Pinpoint the cell where the given text exists, returning its (x, y) midpoint coordinate. 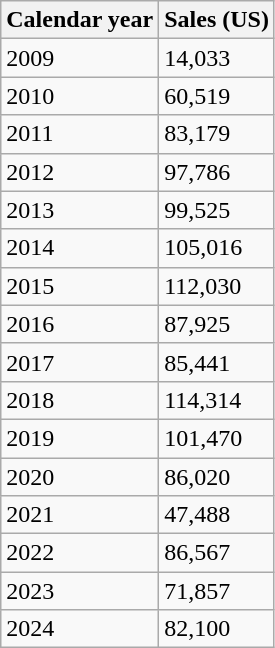
2015 (80, 286)
105,016 (217, 248)
2017 (80, 362)
2013 (80, 210)
14,033 (217, 58)
85,441 (217, 362)
2021 (80, 515)
2014 (80, 248)
2022 (80, 553)
Calendar year (80, 20)
2024 (80, 629)
87,925 (217, 324)
2020 (80, 477)
Sales (US) (217, 20)
99,525 (217, 210)
60,519 (217, 96)
112,030 (217, 286)
2018 (80, 400)
2012 (80, 172)
2019 (80, 438)
86,567 (217, 553)
2023 (80, 591)
97,786 (217, 172)
101,470 (217, 438)
2011 (80, 134)
114,314 (217, 400)
83,179 (217, 134)
82,100 (217, 629)
47,488 (217, 515)
2016 (80, 324)
2009 (80, 58)
71,857 (217, 591)
2010 (80, 96)
86,020 (217, 477)
